Return the (X, Y) coordinate for the center point of the cell that contains the specified text.  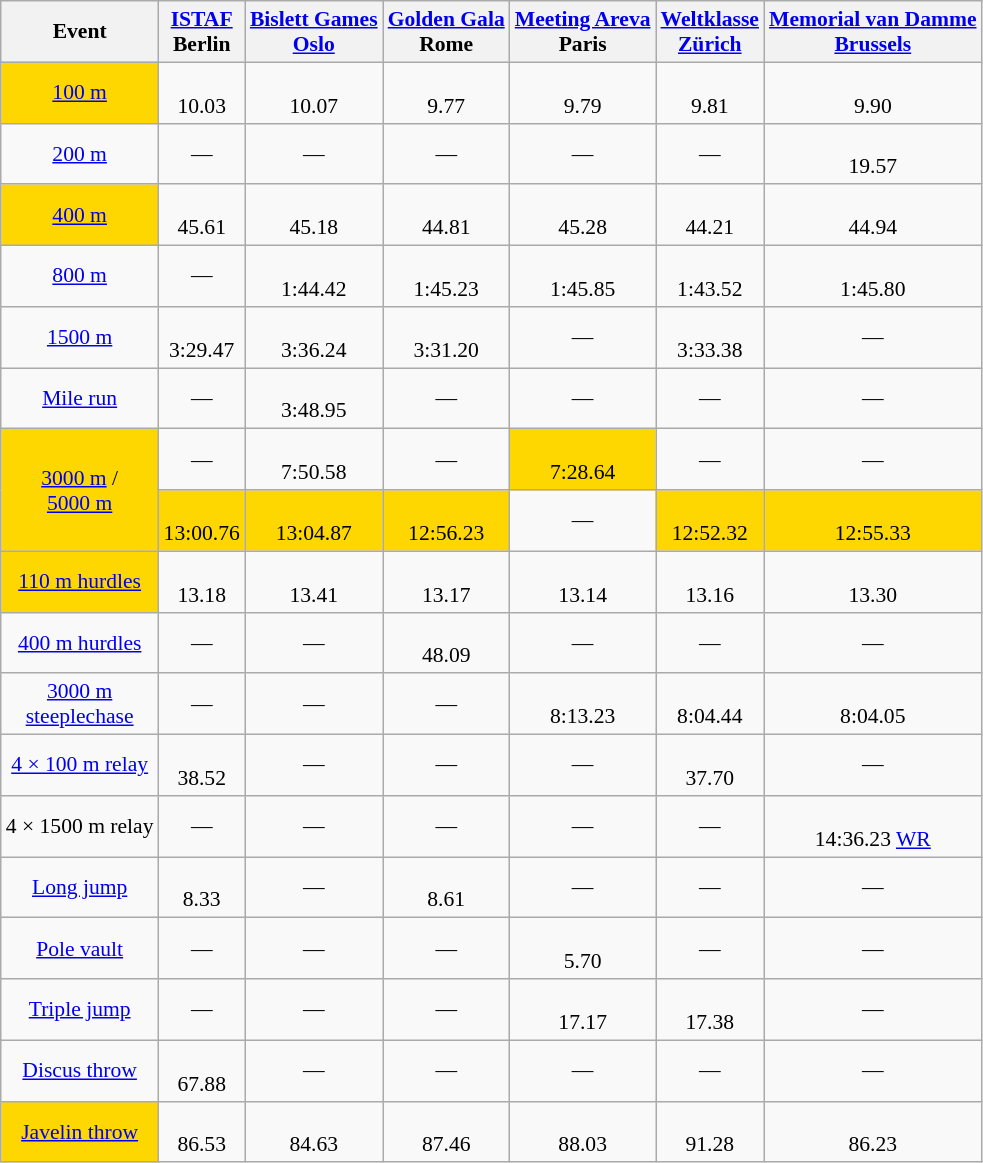
1500 m (80, 338)
9.90 (873, 92)
Memorial van DammeBrussels (873, 32)
9.77 (446, 92)
1:43.52 (710, 276)
5.70 (583, 948)
45.28 (583, 216)
100 m (80, 92)
44.21 (710, 216)
19.57 (873, 154)
44.81 (446, 216)
400 m (80, 216)
13.17 (446, 582)
3:33.38 (710, 338)
12:55.33 (873, 520)
88.03 (583, 1132)
WeltklasseZürich (710, 32)
Pole vault (80, 948)
45.61 (202, 216)
4 × 1500 m relay (80, 826)
8.33 (202, 888)
13.41 (314, 582)
10.07 (314, 92)
800 m (80, 276)
8:13.23 (583, 704)
12:52.32 (710, 520)
13.30 (873, 582)
84.63 (314, 1132)
1:45.80 (873, 276)
13:04.87 (314, 520)
Golden GalaRome (446, 32)
3000 m / 5000 m (80, 490)
14:36.23 WR (873, 826)
9.81 (710, 92)
1:44.42 (314, 276)
67.88 (202, 1070)
86.53 (202, 1132)
8:04.05 (873, 704)
Mile run (80, 398)
Event (80, 32)
1:45.85 (583, 276)
Long jump (80, 888)
3:36.24 (314, 338)
3000 m steeplechase (80, 704)
13.14 (583, 582)
4 × 100 m relay (80, 766)
Discus throw (80, 1070)
Bislett GamesOslo (314, 32)
45.18 (314, 216)
17.17 (583, 1010)
8.61 (446, 888)
44.94 (873, 216)
Javelin throw (80, 1132)
9.79 (583, 92)
7:28.64 (583, 460)
110 m hurdles (80, 582)
13.16 (710, 582)
Triple jump (80, 1010)
3:48.95 (314, 398)
ISTAFBerlin (202, 32)
13:00.76 (202, 520)
12:56.23 (446, 520)
7:50.58 (314, 460)
1:45.23 (446, 276)
91.28 (710, 1132)
3:29.47 (202, 338)
38.52 (202, 766)
3:31.20 (446, 338)
10.03 (202, 92)
48.09 (446, 642)
8:04.44 (710, 704)
37.70 (710, 766)
200 m (80, 154)
Meeting ArevaParis (583, 32)
13.18 (202, 582)
400 m hurdles (80, 642)
87.46 (446, 1132)
86.23 (873, 1132)
17.38 (710, 1010)
